For the text-containing cell, return its midpoint in (x, y) coordinate format. 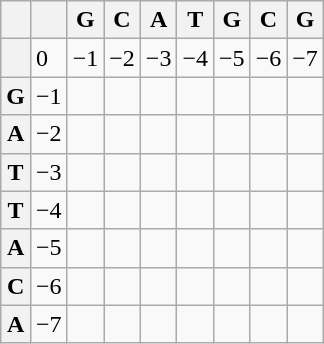
0 (48, 58)
